Determine the (X, Y) coordinate at the center of the cell enclosing the given text.  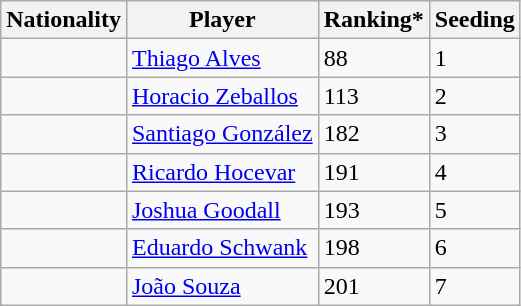
113 (374, 96)
198 (374, 248)
5 (474, 210)
182 (374, 134)
2 (474, 96)
Ricardo Hocevar (222, 172)
7 (474, 286)
3 (474, 134)
193 (374, 210)
João Souza (222, 286)
191 (374, 172)
201 (374, 286)
88 (374, 58)
Santiago González (222, 134)
6 (474, 248)
Seeding (474, 20)
Joshua Goodall (222, 210)
Horacio Zeballos (222, 96)
1 (474, 58)
Nationality (64, 20)
4 (474, 172)
Player (222, 20)
Ranking* (374, 20)
Thiago Alves (222, 58)
Eduardo Schwank (222, 248)
